Scan for the cell matching the given text and deliver its (x, y) coordinate at center. 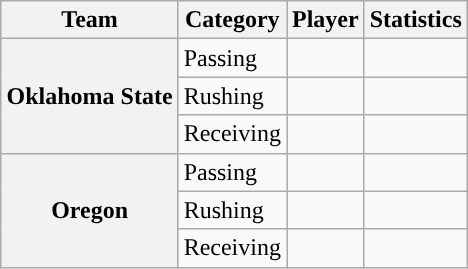
Statistics (416, 20)
Oklahoma State (90, 96)
Oregon (90, 210)
Player (325, 20)
Category (232, 20)
Team (90, 20)
